Locate the cell with the specified text and output its (x, y) center coordinate. 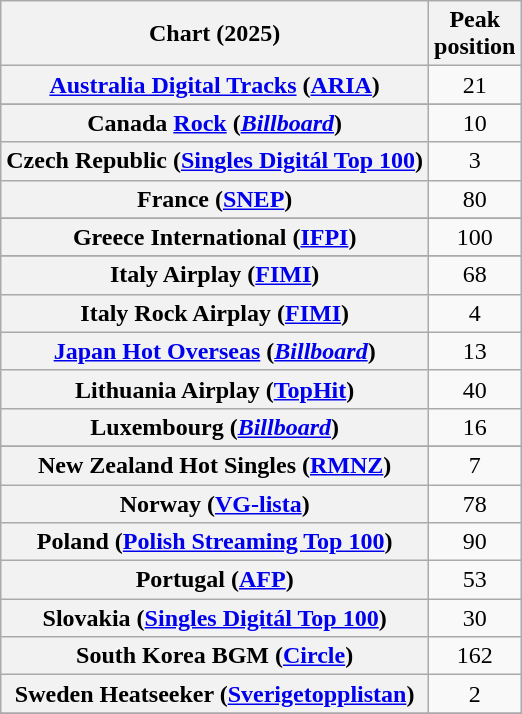
France (SNEP) (215, 199)
30 (475, 618)
Portugal (AFP) (215, 580)
68 (475, 275)
Lithuania Airplay (TopHit) (215, 389)
Italy Airplay (FIMI) (215, 275)
78 (475, 503)
Canada Rock (Billboard) (215, 123)
80 (475, 199)
Luxembourg (Billboard) (215, 427)
21 (475, 85)
Australia Digital Tracks (ARIA) (215, 85)
Poland (Polish Streaming Top 100) (215, 542)
Italy Rock Airplay (FIMI) (215, 313)
2 (475, 694)
South Korea BGM (Circle) (215, 656)
Greece International (IFPI) (215, 237)
162 (475, 656)
Czech Republic (Singles Digitál Top 100) (215, 161)
3 (475, 161)
13 (475, 351)
New Zealand Hot Singles (RMNZ) (215, 465)
Sweden Heatseeker (Sverigetopplistan) (215, 694)
100 (475, 237)
Japan Hot Overseas (Billboard) (215, 351)
Slovakia (Singles Digitál Top 100) (215, 618)
16 (475, 427)
7 (475, 465)
Chart (2025) (215, 34)
10 (475, 123)
40 (475, 389)
4 (475, 313)
90 (475, 542)
53 (475, 580)
Peakposition (475, 34)
Norway (VG-lista) (215, 503)
